Provide the (X, Y) coordinate of the cell's center where the given text is located.  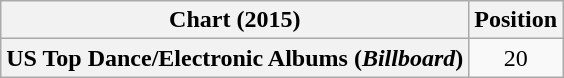
Position (516, 20)
Chart (2015) (235, 20)
20 (516, 58)
US Top Dance/Electronic Albums (Billboard) (235, 58)
